From the cell containing the given text, extract its center point as [X, Y] coordinate. 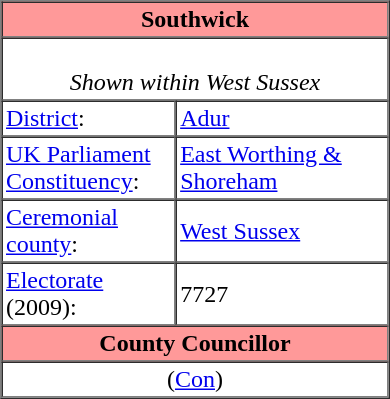
District: [89, 118]
Shown within West Sussex [196, 70]
UK Parliament Constituency: [89, 168]
Electorate (2009): [89, 294]
West Sussex [282, 232]
County Councillor [196, 344]
East Worthing & Shoreham [282, 168]
(Con) [196, 380]
7727 [282, 294]
Southwick [196, 20]
Ceremonial county: [89, 232]
Adur [282, 118]
